Output the [X, Y] coordinate of the center of the cell containing the given text.  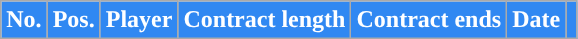
Contract length [264, 20]
Date [536, 20]
Contract ends [429, 20]
No. [24, 20]
Player [139, 20]
Pos. [74, 20]
